Locate the cell with the specified text and output its [x, y] center coordinate. 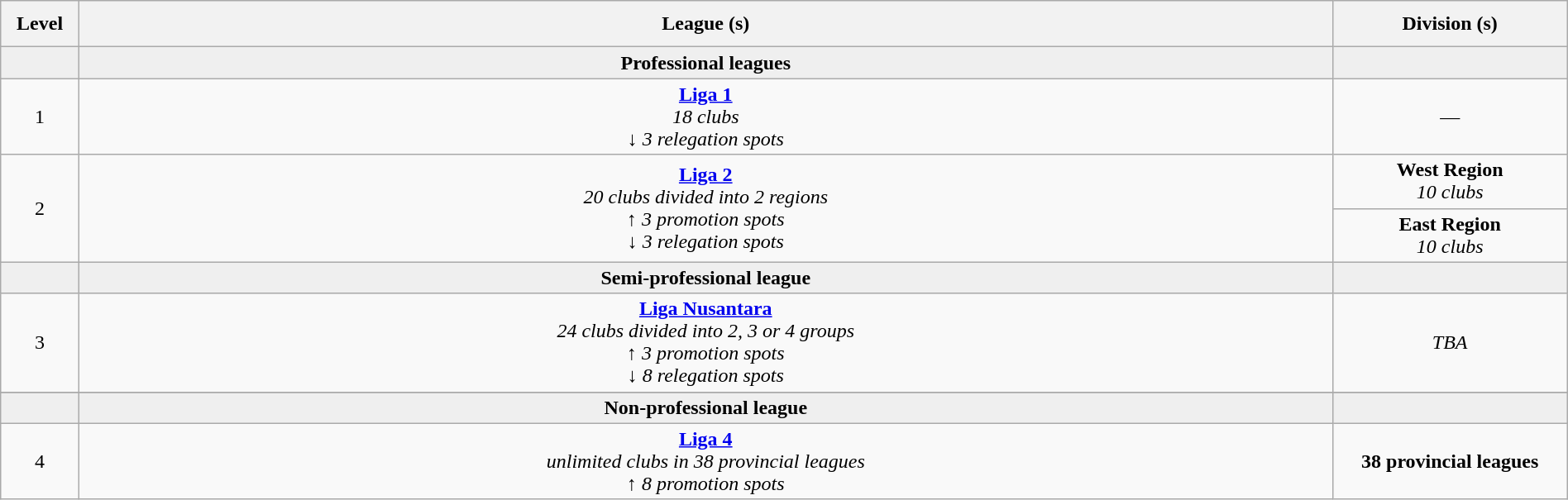
League (s) [705, 24]
Liga Nusantara24 clubs divided into 2, 3 or 4 groups↑ 3 promotion spots↓ 8 relegation spots [705, 342]
Non-professional league [705, 407]
Liga 4unlimited clubs in 38 provincial leagues↑ 8 promotion spots [705, 461]
Level [40, 24]
— [1450, 117]
Professional leagues [705, 63]
2 [40, 208]
TBA [1450, 342]
Liga 220 clubs divided into 2 regions↑ 3 promotion spots↓ 3 relegation spots [705, 208]
3 [40, 342]
West Region 10 clubs [1450, 182]
Semi-professional league [705, 278]
East Region 10 clubs [1450, 235]
38 provincial leagues [1450, 461]
Liga 118 clubs↓ 3 relegation spots [705, 117]
4 [40, 461]
1 [40, 117]
Division (s) [1450, 24]
